Capture the cell that displays the provided text and extract its [X, Y] central coordinate. 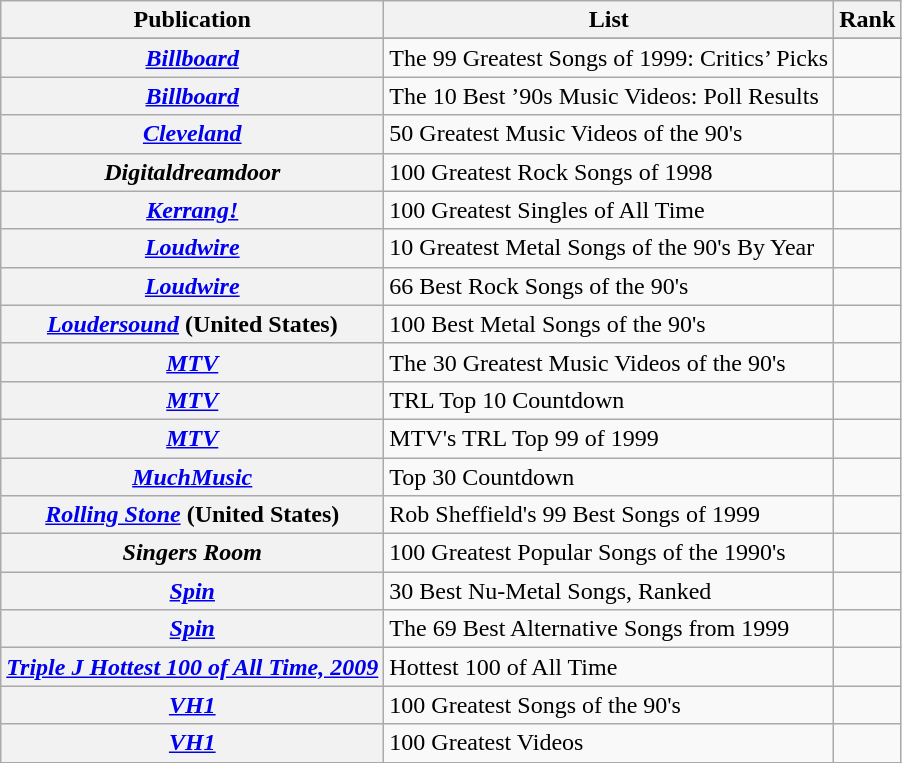
Loudersound (United States) [192, 324]
Publication [192, 20]
100 Greatest Songs of the 90's [609, 705]
The 30 Greatest Music Videos of the 90's [609, 362]
Rob Sheffield's 99 Best Songs of 1999 [609, 515]
30 Best Nu-Metal Songs, Ranked [609, 591]
Rolling Stone (United States) [192, 515]
Kerrang! [192, 210]
Singers Room [192, 553]
The 69 Best Alternative Songs from 1999 [609, 629]
Digitaldreamdoor [192, 172]
100 Greatest Videos [609, 743]
50 Greatest Music Videos of the 90's [609, 134]
Rank [868, 20]
100 Best Metal Songs of the 90's [609, 324]
MuchMusic [192, 477]
Cleveland [192, 134]
100 Greatest Singles of All Time [609, 210]
66 Best Rock Songs of the 90's [609, 286]
10 Greatest Metal Songs of the 90's By Year [609, 248]
100 Greatest Popular Songs of the 1990's [609, 553]
Top 30 Countdown [609, 477]
100 Greatest Rock Songs of 1998 [609, 172]
List [609, 20]
Hottest 100 of All Time [609, 667]
Triple J Hottest 100 of All Time, 2009 [192, 667]
The 10 Best ’90s Music Videos: Poll Results [609, 96]
MTV's TRL Top 99 of 1999 [609, 438]
The 99 Greatest Songs of 1999: Critics’ Picks [609, 58]
TRL Top 10 Countdown [609, 400]
